For the text-containing cell, return its midpoint in [x, y] coordinate format. 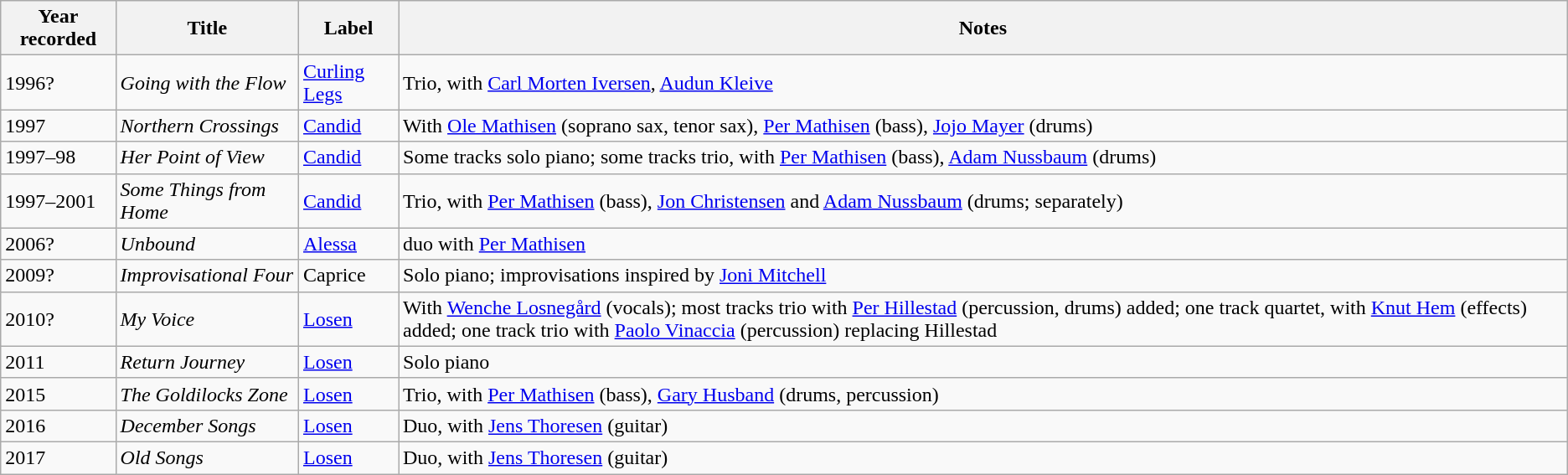
Alessa [348, 244]
Solo piano [983, 362]
Notes [983, 28]
1997–98 [59, 157]
1996? [59, 82]
Trio, with Per Mathisen (bass), Jon Christensen and Adam Nussbaum (drums; separately) [983, 201]
Label [348, 28]
Going with the Flow [207, 82]
duo with Per Mathisen [983, 244]
2010? [59, 318]
Caprice [348, 276]
Trio, with Per Mathisen (bass), Gary Husband (drums, percussion) [983, 394]
Solo piano; improvisations inspired by Joni Mitchell [983, 276]
Curling Legs [348, 82]
Unbound [207, 244]
Northern Crossings [207, 126]
Trio, with Carl Morten Iversen, Audun Kleive [983, 82]
December Songs [207, 426]
Year recorded [59, 28]
2015 [59, 394]
2011 [59, 362]
1997–2001 [59, 201]
Title [207, 28]
The Goldilocks Zone [207, 394]
Her Point of View [207, 157]
2016 [59, 426]
Improvisational Four [207, 276]
My Voice [207, 318]
Return Journey [207, 362]
2006? [59, 244]
1997 [59, 126]
2017 [59, 457]
Old Songs [207, 457]
2009? [59, 276]
With Ole Mathisen (soprano sax, tenor sax), Per Mathisen (bass), Jojo Mayer (drums) [983, 126]
Some tracks solo piano; some tracks trio, with Per Mathisen (bass), Adam Nussbaum (drums) [983, 157]
Some Things from Home [207, 201]
